Search for the cell housing the specified text and yield its (X, Y) center coordinate. 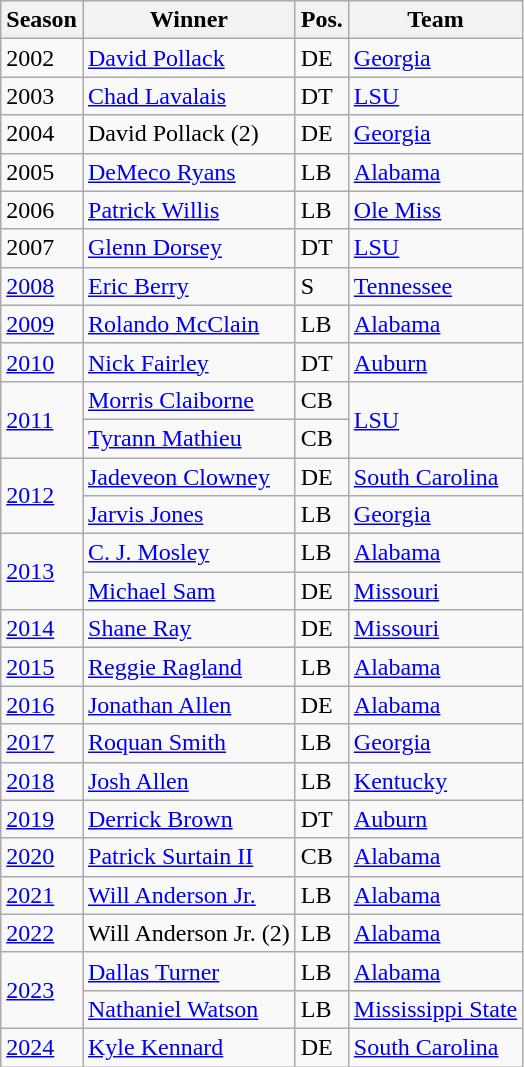
2007 (42, 248)
Season (42, 20)
2021 (42, 895)
2016 (42, 705)
DeMeco Ryans (188, 172)
Patrick Surtain II (188, 857)
Reggie Ragland (188, 667)
Patrick Willis (188, 210)
Rolando McClain (188, 324)
Michael Sam (188, 591)
David Pollack (188, 58)
2022 (42, 933)
Jadeveon Clowney (188, 477)
Jonathan Allen (188, 705)
C. J. Mosley (188, 553)
Tennessee (435, 286)
Chad Lavalais (188, 96)
2011 (42, 419)
2017 (42, 743)
2013 (42, 572)
Kentucky (435, 781)
2006 (42, 210)
Dallas Turner (188, 971)
Pos. (322, 20)
2012 (42, 496)
2009 (42, 324)
Will Anderson Jr. (188, 895)
S (322, 286)
2015 (42, 667)
David Pollack (2) (188, 134)
2005 (42, 172)
2023 (42, 990)
2004 (42, 134)
2018 (42, 781)
2002 (42, 58)
2020 (42, 857)
Kyle Kennard (188, 1047)
Derrick Brown (188, 819)
Nathaniel Watson (188, 1009)
Eric Berry (188, 286)
Will Anderson Jr. (2) (188, 933)
Jarvis Jones (188, 515)
Roquan Smith (188, 743)
Winner (188, 20)
Shane Ray (188, 629)
Glenn Dorsey (188, 248)
Mississippi State (435, 1009)
Ole Miss (435, 210)
Morris Claiborne (188, 400)
2014 (42, 629)
Josh Allen (188, 781)
2008 (42, 286)
2024 (42, 1047)
2003 (42, 96)
Nick Fairley (188, 362)
Team (435, 20)
2010 (42, 362)
Tyrann Mathieu (188, 438)
2019 (42, 819)
